Search for the cell housing the specified text and yield its [x, y] center coordinate. 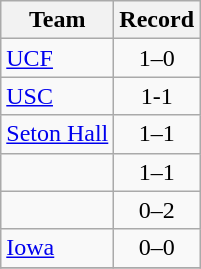
Seton Hall [58, 134]
Record [157, 20]
USC [58, 96]
0–2 [157, 210]
1-1 [157, 96]
0–0 [157, 248]
Iowa [58, 248]
1–0 [157, 58]
UCF [58, 58]
Team [58, 20]
